Provide the (x, y) coordinate of the cell's center where the given text is located.  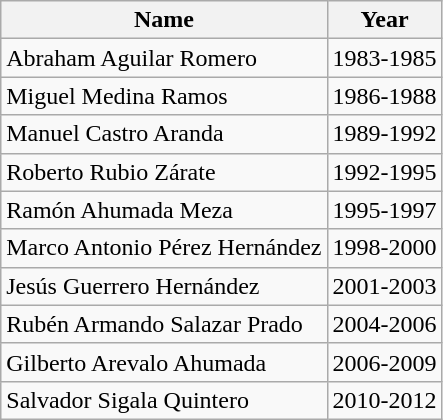
Ramón Ahumada Meza (164, 210)
Miguel Medina Ramos (164, 96)
2006-2009 (384, 362)
Gilberto Arevalo Ahumada (164, 362)
2004-2006 (384, 324)
2001-2003 (384, 286)
Rubén Armando Salazar Prado (164, 324)
2010-2012 (384, 400)
1986-1988 (384, 96)
Abraham Aguilar Romero (164, 58)
Jesús Guerrero Hernández (164, 286)
Salvador Sigala Quintero (164, 400)
1989-1992 (384, 134)
Marco Antonio Pérez Hernández (164, 248)
1992-1995 (384, 172)
1995-1997 (384, 210)
Name (164, 20)
Year (384, 20)
1983-1985 (384, 58)
Roberto Rubio Zárate (164, 172)
Manuel Castro Aranda (164, 134)
1998-2000 (384, 248)
